Output the [x, y] coordinate of the center of the cell containing the given text.  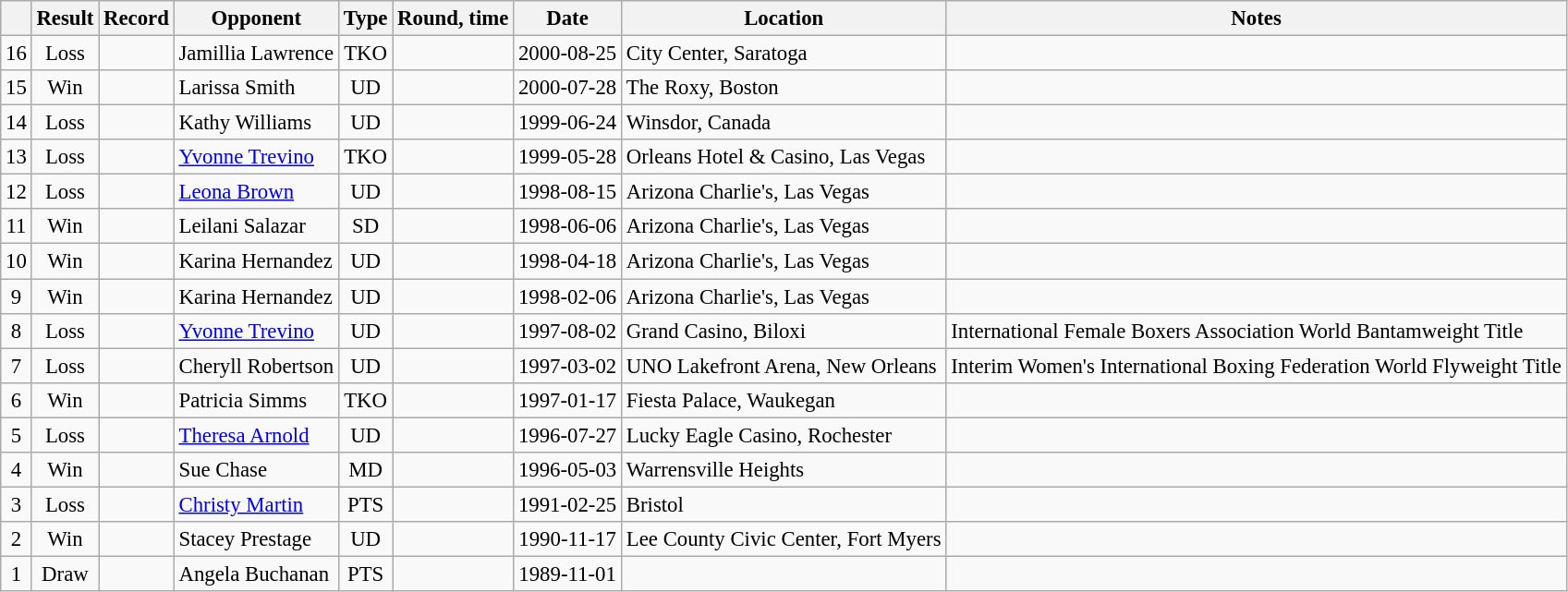
Round, time [453, 18]
1996-07-27 [567, 435]
Winsdor, Canada [784, 123]
Draw [65, 574]
Opponent [256, 18]
2 [17, 539]
Lee County Civic Center, Fort Myers [784, 539]
Interim Women's International Boxing Federation World Flyweight Title [1257, 366]
Record [137, 18]
Fiesta Palace, Waukegan [784, 400]
Location [784, 18]
Sue Chase [256, 470]
11 [17, 226]
Angela Buchanan [256, 574]
Kathy Williams [256, 123]
1997-01-17 [567, 400]
6 [17, 400]
SD [365, 226]
Notes [1257, 18]
1997-08-02 [567, 331]
International Female Boxers Association World Bantamweight Title [1257, 331]
Warrensville Heights [784, 470]
1998-06-06 [567, 226]
13 [17, 157]
Result [65, 18]
9 [17, 296]
1999-05-28 [567, 157]
Jamillia Lawrence [256, 54]
1 [17, 574]
UNO Lakefront Arena, New Orleans [784, 366]
Theresa Arnold [256, 435]
12 [17, 192]
15 [17, 88]
5 [17, 435]
3 [17, 504]
14 [17, 123]
1991-02-25 [567, 504]
Grand Casino, Biloxi [784, 331]
10 [17, 261]
Bristol [784, 504]
Type [365, 18]
1997-03-02 [567, 366]
2000-07-28 [567, 88]
1998-08-15 [567, 192]
1990-11-17 [567, 539]
Patricia Simms [256, 400]
1999-06-24 [567, 123]
1998-04-18 [567, 261]
Leilani Salazar [256, 226]
Orleans Hotel & Casino, Las Vegas [784, 157]
1996-05-03 [567, 470]
City Center, Saratoga [784, 54]
Larissa Smith [256, 88]
8 [17, 331]
7 [17, 366]
Cheryll Robertson [256, 366]
Date [567, 18]
2000-08-25 [567, 54]
The Roxy, Boston [784, 88]
Stacey Prestage [256, 539]
1998-02-06 [567, 296]
Christy Martin [256, 504]
1989-11-01 [567, 574]
Leona Brown [256, 192]
MD [365, 470]
16 [17, 54]
Lucky Eagle Casino, Rochester [784, 435]
4 [17, 470]
